Determine the [x, y] coordinate at the center of the cell enclosing the given text.  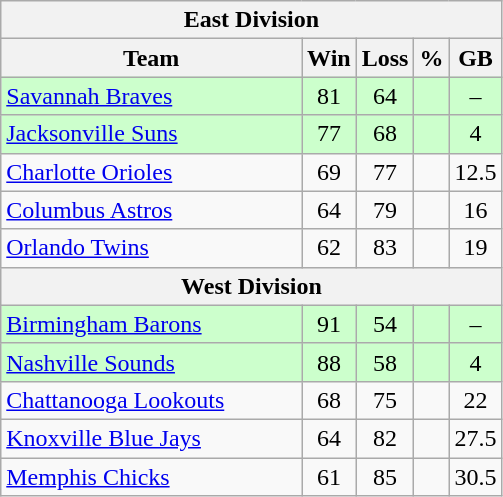
75 [385, 400]
82 [385, 438]
58 [385, 362]
Savannah Braves [152, 96]
22 [476, 400]
69 [330, 172]
GB [476, 58]
Loss [385, 58]
30.5 [476, 477]
27.5 [476, 438]
19 [476, 248]
12.5 [476, 172]
Knoxville Blue Jays [152, 438]
83 [385, 248]
54 [385, 324]
91 [330, 324]
Memphis Chicks [152, 477]
Chattanooga Lookouts [152, 400]
81 [330, 96]
Columbus Astros [152, 210]
85 [385, 477]
Orlando Twins [152, 248]
Jacksonville Suns [152, 134]
16 [476, 210]
Team [152, 58]
Win [330, 58]
East Division [252, 20]
79 [385, 210]
Birmingham Barons [152, 324]
61 [330, 477]
Nashville Sounds [152, 362]
% [432, 58]
62 [330, 248]
88 [330, 362]
Charlotte Orioles [152, 172]
West Division [252, 286]
